Return (X, Y) of the center of cell containing provided text 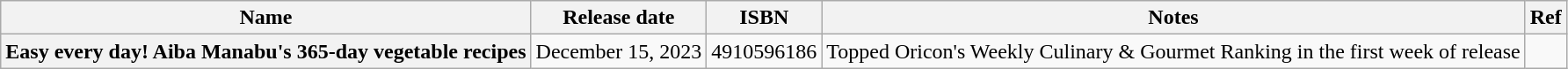
Topped Oricon's Weekly Culinary & Gourmet Ranking in the first week of release (1173, 51)
Name (265, 18)
Easy every day! Aiba Manabu's 365-day vegetable recipes (265, 51)
Ref (1545, 18)
ISBN (765, 18)
Notes (1173, 18)
December 15, 2023 (619, 51)
Release date (619, 18)
4910596186 (765, 51)
